Capture the cell that displays the provided text and extract its [x, y] central coordinate. 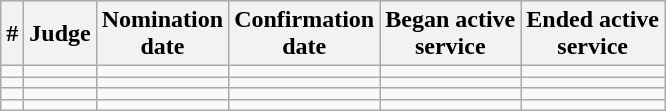
# [12, 34]
Judge [60, 34]
Began activeservice [450, 34]
Confirmationdate [304, 34]
Ended activeservice [593, 34]
Nominationdate [162, 34]
